Return the [X, Y] coordinate for the center point of the cell that contains the specified text.  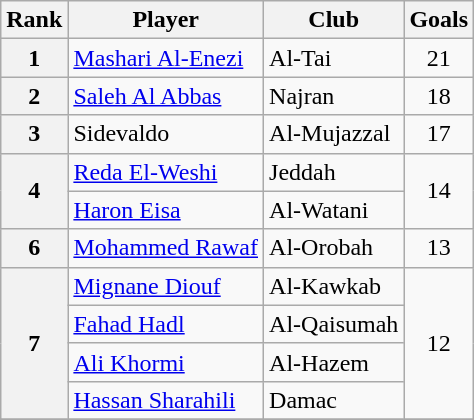
2 [34, 96]
Saleh Al Abbas [166, 96]
18 [439, 96]
7 [34, 343]
Goals [439, 20]
Fahad Hadl [166, 324]
Sidevaldo [166, 134]
Mohammed Rawaf [166, 248]
12 [439, 343]
Mashari Al-Enezi [166, 58]
Al-Tai [334, 58]
Al-Mujazzal [334, 134]
Player [166, 20]
Al-Qaisumah [334, 324]
Reda El-Weshi [166, 172]
Damac [334, 400]
Najran [334, 96]
4 [34, 191]
Jeddah [334, 172]
Al-Kawkab [334, 286]
Club [334, 20]
1 [34, 58]
Rank [34, 20]
Al-Hazem [334, 362]
Mignane Diouf [166, 286]
3 [34, 134]
Haron Eisa [166, 210]
6 [34, 248]
14 [439, 191]
21 [439, 58]
Al-Watani [334, 210]
Ali Khormi [166, 362]
Hassan Sharahili [166, 400]
Al-Orobah [334, 248]
13 [439, 248]
17 [439, 134]
